Identify which cell holds the provided text, then report its (x, y) central coordinate. 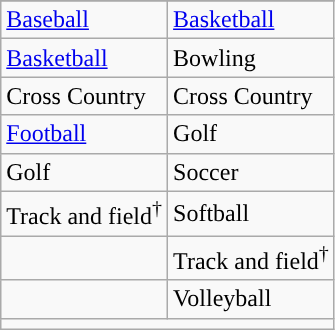
Baseball (84, 20)
Soccer (252, 172)
Volleyball (252, 299)
Football (84, 134)
Bowling (252, 58)
Softball (252, 214)
